For the text-containing cell, return its midpoint in [X, Y] coordinate format. 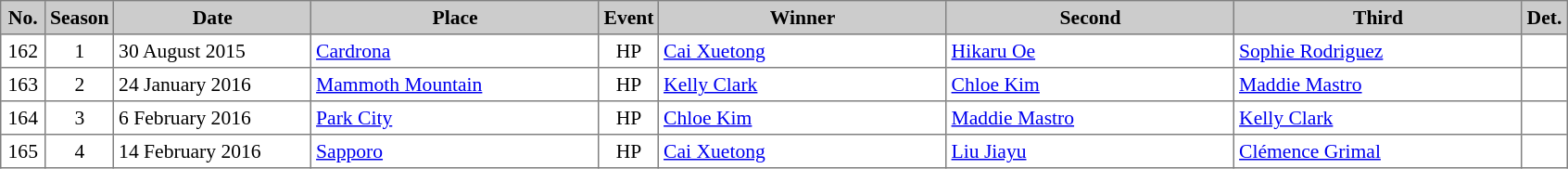
Season [80, 18]
Sapporo [455, 151]
Date [213, 18]
6 February 2016 [213, 118]
Cardrona [455, 51]
165 [23, 151]
Second [1090, 18]
162 [23, 51]
Third [1378, 18]
4 [80, 151]
Event [628, 18]
Winner [803, 18]
30 August 2015 [213, 51]
Sophie Rodriguez [1378, 51]
3 [80, 118]
Clémence Grimal [1378, 151]
No. [23, 18]
24 January 2016 [213, 84]
Det. [1544, 18]
Park City [455, 118]
14 February 2016 [213, 151]
Mammoth Mountain [455, 84]
Place [455, 18]
164 [23, 118]
163 [23, 84]
1 [80, 51]
Liu Jiayu [1090, 151]
Hikaru Oe [1090, 51]
2 [80, 84]
